Locate the cell with the specified text and output its (X, Y) center coordinate. 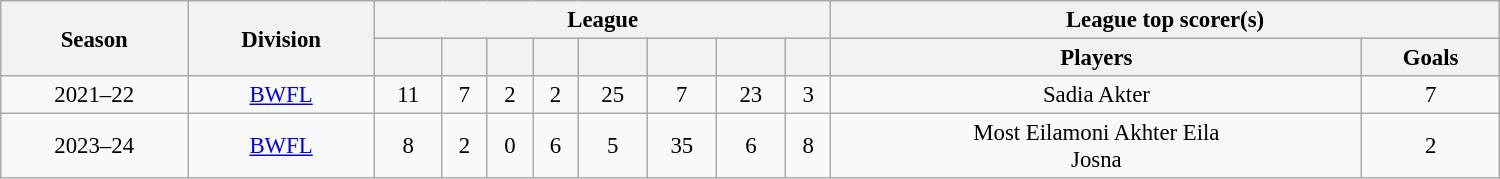
Most Eilamoni Akhter Eila Josna (1096, 146)
League top scorer(s) (1165, 20)
2021–22 (94, 95)
Season (94, 38)
35 (682, 146)
League (603, 20)
Sadia Akter (1096, 95)
25 (612, 95)
5 (612, 146)
Division (282, 38)
11 (408, 95)
2023–24 (94, 146)
0 (510, 146)
3 (808, 95)
Goals (1430, 58)
23 (750, 95)
Players (1096, 58)
